Return the [X, Y] coordinate for the center point of the cell that contains the specified text.  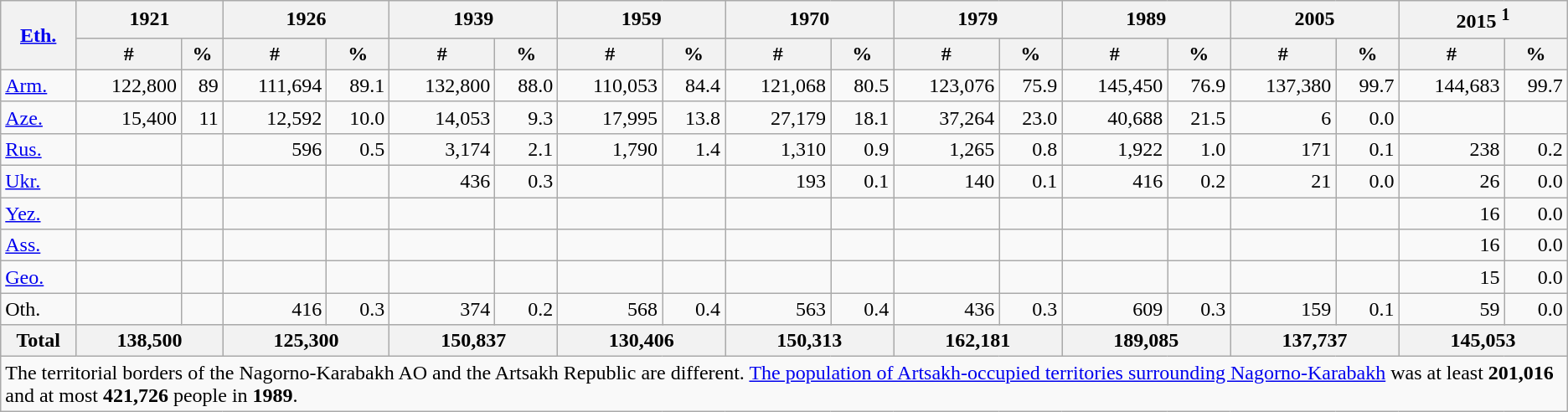
84.4 [694, 85]
15,400 [129, 117]
1989 [1146, 20]
17,995 [610, 117]
1,310 [778, 149]
0.8 [1030, 149]
1,922 [1115, 149]
1970 [809, 20]
Eth. [39, 35]
150,837 [474, 341]
1979 [978, 20]
Rus. [39, 149]
Arm. [39, 85]
9.3 [526, 117]
14,053 [442, 117]
1939 [474, 20]
140 [946, 182]
150,313 [809, 341]
130,406 [642, 341]
123,076 [946, 85]
27,179 [778, 117]
37,264 [946, 117]
59 [1452, 309]
122,800 [129, 85]
189,085 [1146, 341]
26 [1452, 182]
1921 [150, 20]
1959 [642, 20]
132,800 [442, 85]
111,694 [275, 85]
145,450 [1115, 85]
18.1 [863, 117]
80.5 [863, 85]
6 [1283, 117]
238 [1452, 149]
88.0 [526, 85]
374 [442, 309]
162,181 [978, 341]
40,688 [1115, 117]
125,300 [307, 341]
21.5 [1199, 117]
Yez. [39, 214]
596 [275, 149]
110,053 [610, 85]
12,592 [275, 117]
Ukr. [39, 182]
609 [1115, 309]
11 [203, 117]
137,380 [1283, 85]
1.0 [1199, 149]
193 [778, 182]
3,174 [442, 149]
144,683 [1452, 85]
1.4 [694, 149]
2015 1 [1483, 20]
563 [778, 309]
Aze. [39, 117]
76.9 [1199, 85]
0.5 [358, 149]
89 [203, 85]
137,737 [1315, 341]
171 [1283, 149]
23.0 [1030, 117]
0.9 [863, 149]
Oth. [39, 309]
568 [610, 309]
121,068 [778, 85]
2005 [1315, 20]
75.9 [1030, 85]
1926 [307, 20]
89.1 [358, 85]
138,500 [150, 341]
Ass. [39, 245]
145,053 [1483, 341]
2.1 [526, 149]
1,265 [946, 149]
15 [1452, 277]
10.0 [358, 117]
13.8 [694, 117]
Geo. [39, 277]
1,790 [610, 149]
Total [39, 341]
159 [1283, 309]
21 [1283, 182]
